Capture the cell that displays the provided text and extract its [x, y] central coordinate. 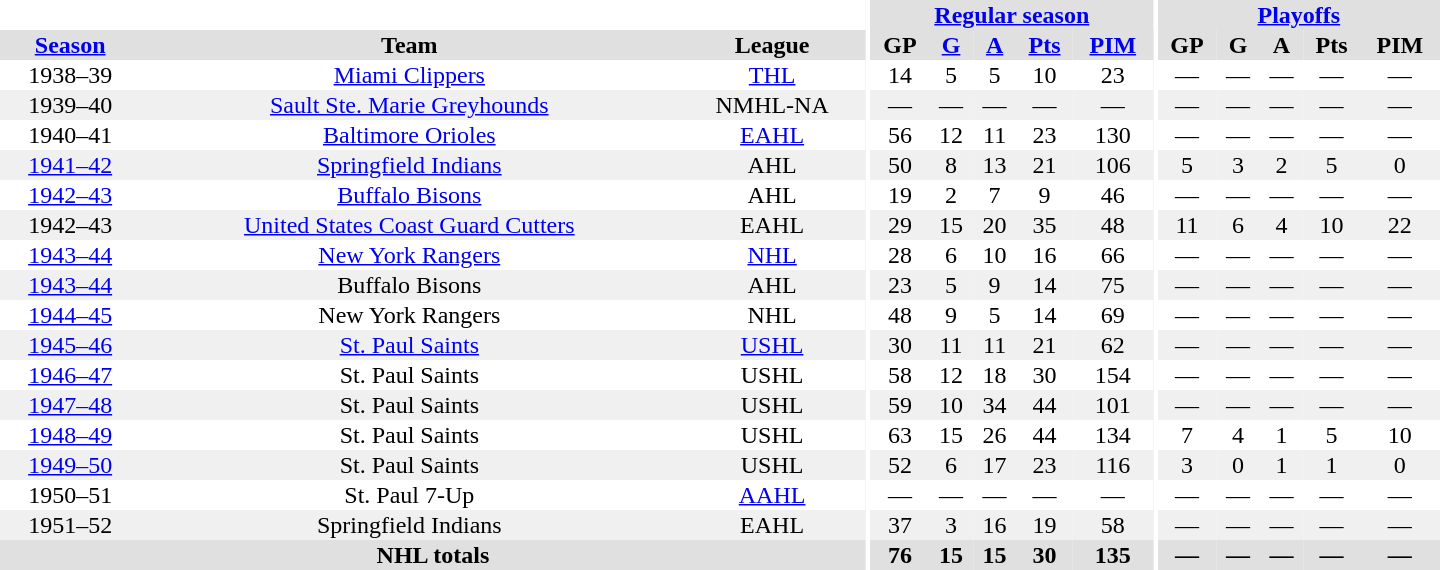
66 [1113, 255]
1951–52 [70, 525]
56 [900, 135]
34 [995, 405]
59 [900, 405]
1949–50 [70, 465]
116 [1113, 465]
20 [995, 225]
101 [1113, 405]
AAHL [772, 495]
1950–51 [70, 495]
134 [1113, 435]
Playoffs [1299, 15]
Sault Ste. Marie Greyhounds [409, 105]
17 [995, 465]
18 [995, 375]
1947–48 [70, 405]
St. Paul 7-Up [409, 495]
35 [1044, 225]
Miami Clippers [409, 75]
28 [900, 255]
50 [900, 165]
62 [1113, 345]
37 [900, 525]
United States Coast Guard Cutters [409, 225]
NHL totals [433, 555]
1944–45 [70, 315]
1946–47 [70, 375]
130 [1113, 135]
29 [900, 225]
Season [70, 45]
13 [995, 165]
8 [951, 165]
1945–46 [70, 345]
Team [409, 45]
46 [1113, 195]
52 [900, 465]
63 [900, 435]
26 [995, 435]
154 [1113, 375]
76 [900, 555]
1938–39 [70, 75]
Baltimore Orioles [409, 135]
75 [1113, 285]
League [772, 45]
Regular season [1012, 15]
1939–40 [70, 105]
1940–41 [70, 135]
1948–49 [70, 435]
22 [1400, 225]
135 [1113, 555]
69 [1113, 315]
THL [772, 75]
106 [1113, 165]
1941–42 [70, 165]
NMHL-NA [772, 105]
